Return the (X, Y) coordinate for the center point of the cell that contains the specified text.  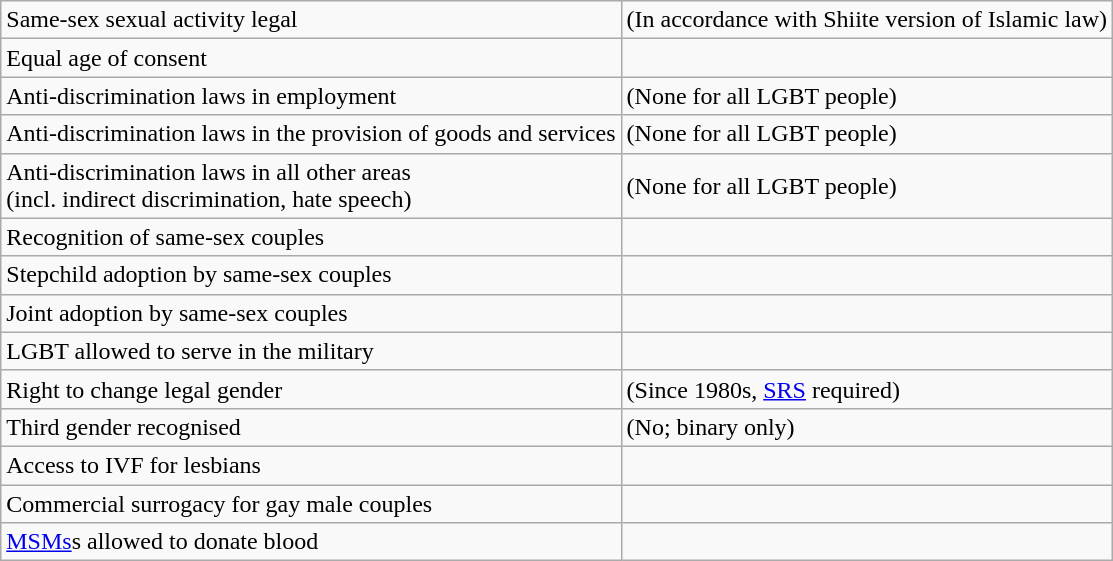
Recognition of same-sex couples (311, 237)
Commercial surrogacy for gay male couples (311, 503)
Access to IVF for lesbians (311, 465)
(Since 1980s, SRS required) (867, 389)
Same-sex sexual activity legal (311, 20)
Stepchild adoption by same-sex couples (311, 275)
Joint adoption by same-sex couples (311, 313)
MSMss allowed to donate blood (311, 542)
LGBT allowed to serve in the military (311, 351)
(No; binary only) (867, 427)
Anti-discrimination laws in all other areas(incl. indirect discrimination, hate speech) (311, 186)
(In accordance with Shiite version of Islamic law) (867, 20)
Equal age of consent (311, 58)
Third gender recognised (311, 427)
Anti-discrimination laws in the provision of goods and services (311, 134)
Right to change legal gender (311, 389)
Anti-discrimination laws in employment (311, 96)
